Identify which cell holds the provided text, then report its [X, Y] central coordinate. 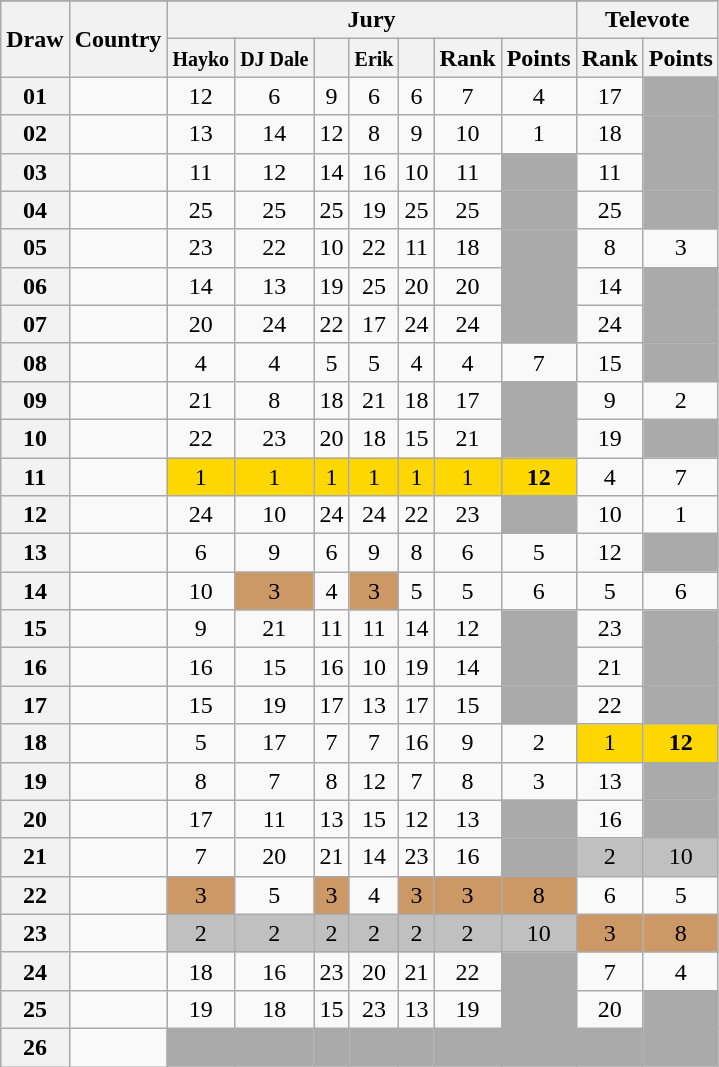
03 [35, 172]
02 [35, 134]
DJ Dale [274, 58]
Country [118, 39]
07 [35, 324]
01 [35, 96]
06 [35, 286]
Jury [372, 20]
Hayko [201, 58]
09 [35, 400]
Erik [374, 58]
Draw [35, 39]
04 [35, 210]
08 [35, 362]
Televote [647, 20]
05 [35, 248]
26 [35, 1047]
